Detect which cell encompasses the target text, then output its [x, y] center coordinate. 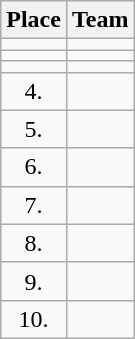
7. [34, 205]
8. [34, 243]
6. [34, 167]
Team [100, 20]
10. [34, 319]
5. [34, 129]
9. [34, 281]
Place [34, 20]
4. [34, 91]
